Determine the [x, y] coordinate at the center of the cell enclosing the given text.  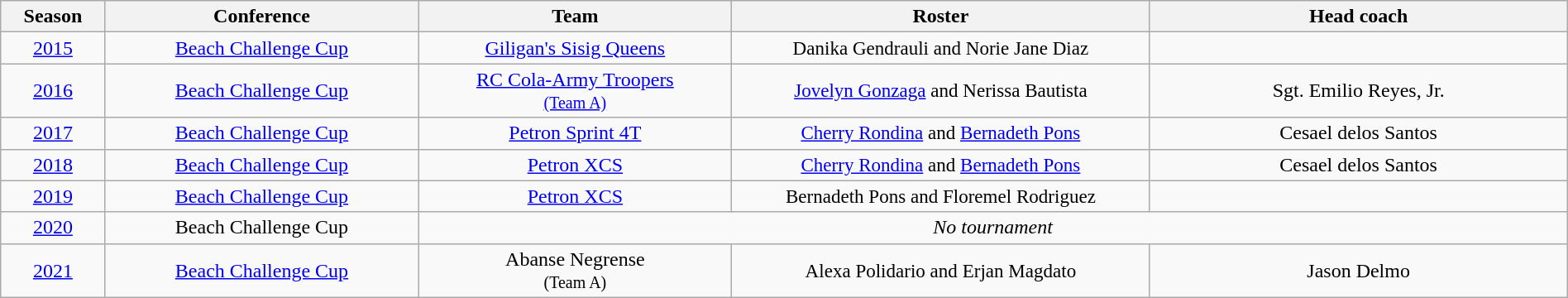
Abanse Negrense(Team A) [576, 270]
Conference [261, 17]
Sgt. Emilio Reyes, Jr. [1358, 91]
Jovelyn Gonzaga and Nerissa Bautista [941, 91]
Roster [941, 17]
2020 [53, 228]
No tournament [992, 228]
Danika Gendrauli and Norie Jane Diaz [941, 48]
2021 [53, 270]
2015 [53, 48]
Petron Sprint 4T [576, 133]
Head coach [1358, 17]
Jason Delmo [1358, 270]
Alexa Polidario and Erjan Magdato [941, 270]
Giligan's Sisig Queens [576, 48]
Season [53, 17]
2016 [53, 91]
2018 [53, 165]
RC Cola-Army Troopers(Team A) [576, 91]
2019 [53, 196]
Bernadeth Pons and Floremel Rodriguez [941, 196]
Team [576, 17]
2017 [53, 133]
